Return [x, y] of the center of cell containing provided text 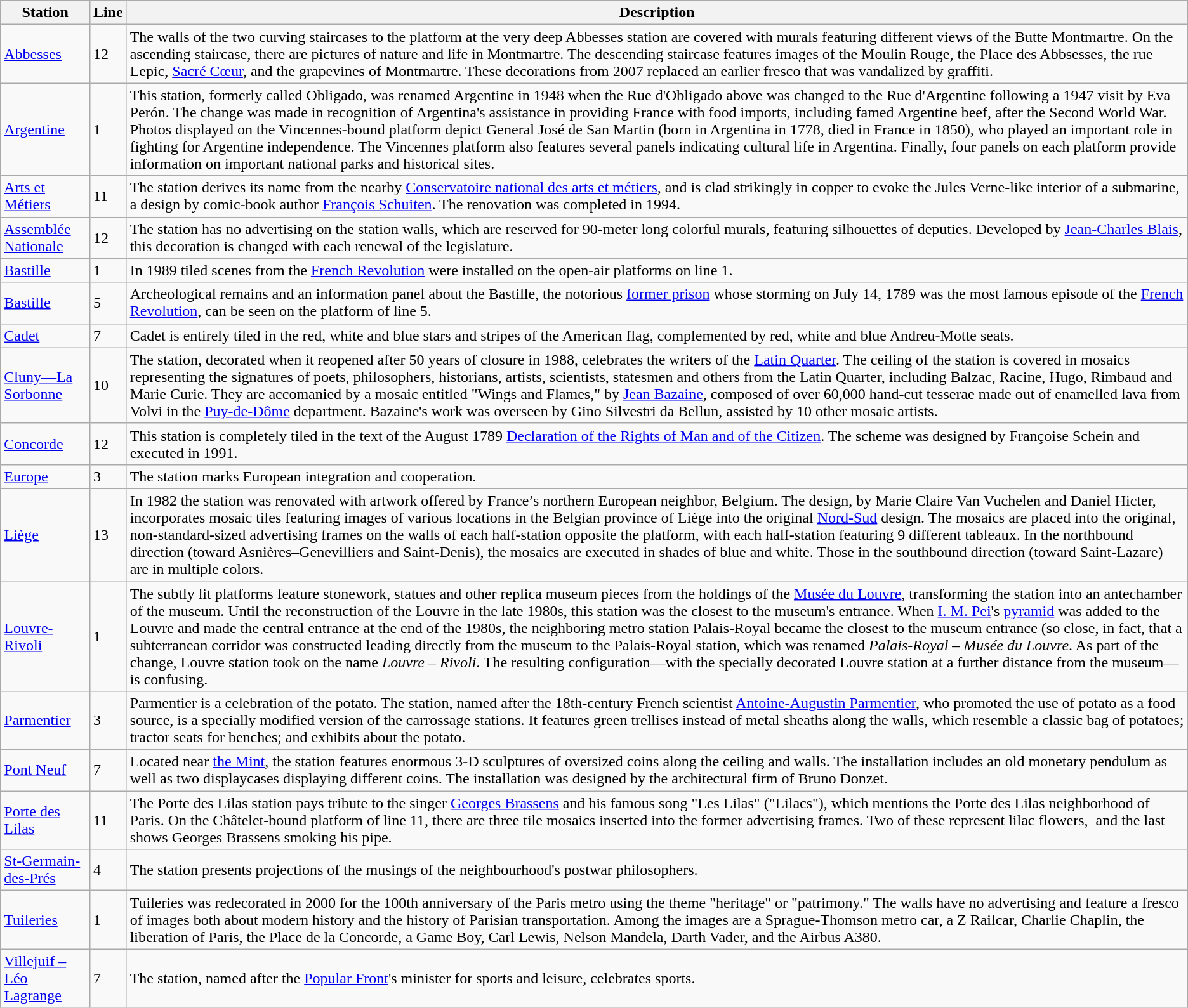
Cadet is entirely tiled in the red, white and blue stars and stripes of the American flag, complemented by red, white and blue Andreu-Motte seats. [657, 336]
5 [108, 303]
The station marks European integration and cooperation. [657, 476]
The station, named after the Popular Front's minister for sports and leisure, celebrates sports. [657, 978]
Europe [46, 476]
Tuileries [46, 920]
Description [657, 13]
10 [108, 386]
Abbesses [46, 54]
Pont Neuf [46, 770]
St-Germain-des-Prés [46, 870]
Argentine [46, 129]
4 [108, 870]
The station presents projections of the musings of the neighbourhood's postwar philosophers. [657, 870]
Line [108, 13]
13 [108, 535]
Parmentier [46, 721]
Porte des Lilas [46, 820]
Station [46, 13]
Assemblée Nationale [46, 237]
Concorde [46, 444]
Liège [46, 535]
In 1989 tiled scenes from the French Revolution were installed on the open-air platforms on line 1. [657, 270]
Villejuif – Léo Lagrange [46, 978]
Louvre-Rivoli [46, 636]
Cluny—La Sorbonne [46, 386]
Cadet [46, 336]
Arts et Métiers [46, 197]
